Pinpoint the cell where the given text exists, returning its (X, Y) midpoint coordinate. 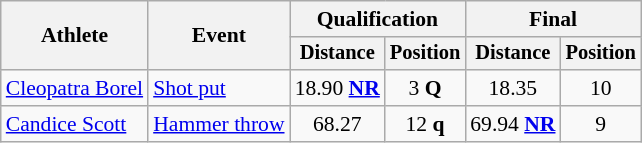
18.35 (512, 88)
Qualification (378, 19)
Final (553, 19)
Candice Scott (74, 124)
Hammer throw (218, 124)
Athlete (74, 36)
18.90 NR (338, 88)
Cleopatra Borel (74, 88)
68.27 (338, 124)
9 (601, 124)
69.94 NR (512, 124)
Shot put (218, 88)
10 (601, 88)
Event (218, 36)
12 q (425, 124)
3 Q (425, 88)
